Capture the cell that displays the provided text and extract its (X, Y) central coordinate. 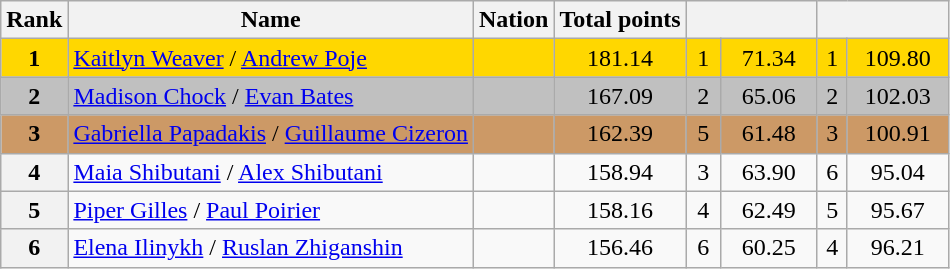
167.09 (620, 96)
156.46 (620, 248)
Elena Ilinykh / Ruslan Zhiganshin (271, 248)
Maia Shibutani / Alex Shibutani (271, 172)
61.48 (768, 134)
Kaitlyn Weaver / Andrew Poje (271, 58)
65.06 (768, 96)
95.67 (898, 210)
62.49 (768, 210)
Gabriella Papadakis / Guillaume Cizeron (271, 134)
63.90 (768, 172)
Madison Chock / Evan Bates (271, 96)
158.94 (620, 172)
60.25 (768, 248)
100.91 (898, 134)
Total points (620, 20)
158.16 (620, 210)
102.03 (898, 96)
162.39 (620, 134)
95.04 (898, 172)
Name (271, 20)
71.34 (768, 58)
Piper Gilles / Paul Poirier (271, 210)
96.21 (898, 248)
181.14 (620, 58)
109.80 (898, 58)
Rank (34, 20)
Nation (513, 20)
